Find where the given text appears and provide that cell's center as (x, y) coordinate. 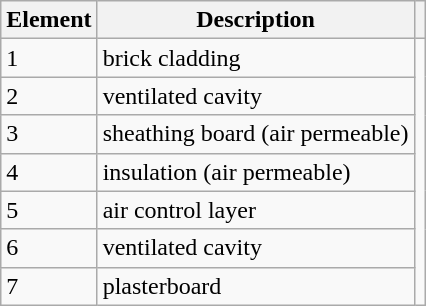
2 (49, 96)
3 (49, 134)
Element (49, 20)
Description (256, 20)
5 (49, 210)
sheathing board (air permeable) (256, 134)
brick cladding (256, 58)
air control layer (256, 210)
plasterboard (256, 286)
1 (49, 58)
6 (49, 248)
insulation (air permeable) (256, 172)
7 (49, 286)
4 (49, 172)
